Detect which cell encompasses the target text, then output its [X, Y] center coordinate. 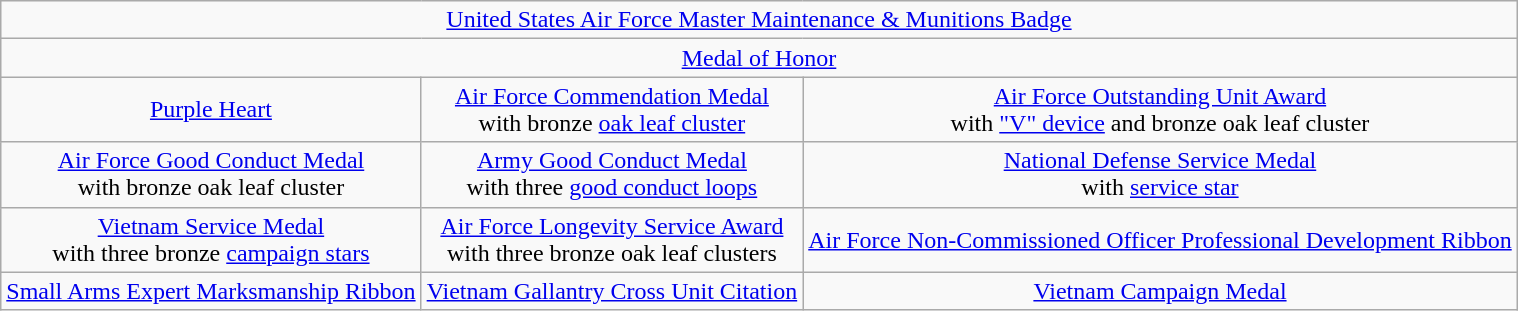
Air Force Good Conduct Medalwith bronze oak leaf cluster [211, 174]
Purple Heart [211, 110]
Army Good Conduct Medalwith three good conduct loops [612, 174]
Small Arms Expert Marksmanship Ribbon [211, 291]
Air Force Commendation Medalwith bronze oak leaf cluster [612, 110]
Air Force Non-Commissioned Officer Professional Development Ribbon [1160, 240]
United States Air Force Master Maintenance & Munitions Badge [759, 20]
Vietnam Service Medalwith three bronze campaign stars [211, 240]
Air Force Outstanding Unit Awardwith "V" device and bronze oak leaf cluster [1160, 110]
Air Force Longevity Service Awardwith three bronze oak leaf clusters [612, 240]
Vietnam Campaign Medal [1160, 291]
National Defense Service Medalwith service star [1160, 174]
Medal of Honor [759, 58]
Vietnam Gallantry Cross Unit Citation [612, 291]
